Locate the cell with the specified text and output its [x, y] center coordinate. 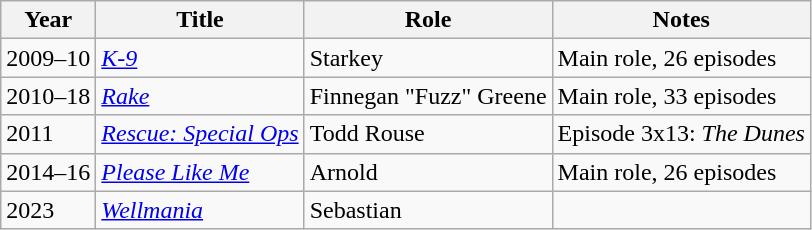
Arnold [428, 172]
Year [48, 20]
Starkey [428, 58]
K-9 [200, 58]
2023 [48, 210]
Main role, 33 episodes [681, 96]
Title [200, 20]
2010–18 [48, 96]
Episode 3x13: The Dunes [681, 134]
Finnegan "Fuzz" Greene [428, 96]
2011 [48, 134]
Sebastian [428, 210]
2014–16 [48, 172]
Notes [681, 20]
Role [428, 20]
Please Like Me [200, 172]
2009–10 [48, 58]
Todd Rouse [428, 134]
Wellmania [200, 210]
Rake [200, 96]
Rescue: Special Ops [200, 134]
